Detect which cell encompasses the target text, then output its (X, Y) center coordinate. 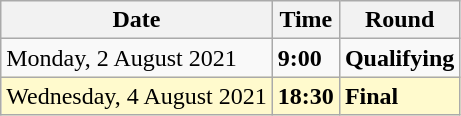
Time (306, 20)
Qualifying (399, 58)
Date (137, 20)
18:30 (306, 96)
Monday, 2 August 2021 (137, 58)
Final (399, 96)
Wednesday, 4 August 2021 (137, 96)
9:00 (306, 58)
Round (399, 20)
